Output the [X, Y] coordinate of the center of the cell containing the given text.  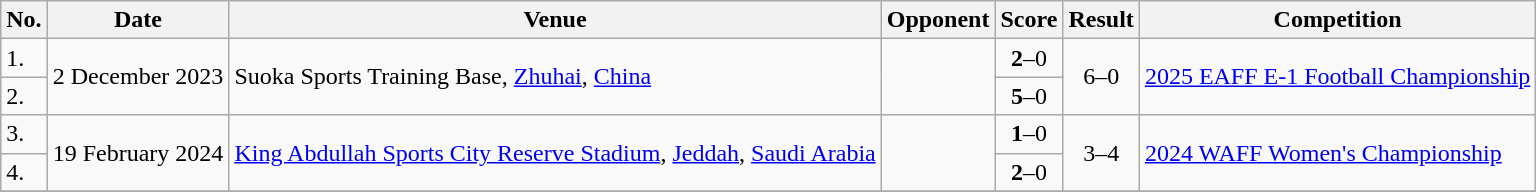
No. [24, 20]
2 December 2023 [138, 77]
6–0 [1101, 77]
Date [138, 20]
Opponent [938, 20]
3. [24, 134]
2024 WAFF Women's Championship [1337, 153]
4. [24, 172]
Competition [1337, 20]
Venue [555, 20]
Suoka Sports Training Base, Zhuhai, China [555, 77]
2025 EAFF E-1 Football Championship [1337, 77]
King Abdullah Sports City Reserve Stadium, Jeddah, Saudi Arabia [555, 153]
Result [1101, 20]
2. [24, 96]
19 February 2024 [138, 153]
Score [1029, 20]
1. [24, 58]
5–0 [1029, 96]
1–0 [1029, 134]
3–4 [1101, 153]
